Find where the given text appears and provide that cell's center as (X, Y) coordinate. 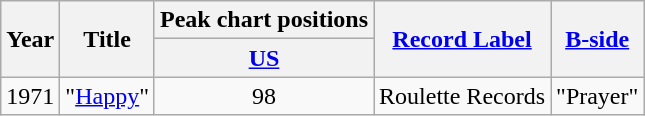
Title (108, 39)
"Prayer" (598, 96)
"Happy" (108, 96)
B-side (598, 39)
Year (30, 39)
US (264, 58)
Record Label (462, 39)
Peak chart positions (264, 20)
98 (264, 96)
Roulette Records (462, 96)
1971 (30, 96)
